Find where the given text appears and provide that cell's center as (x, y) coordinate. 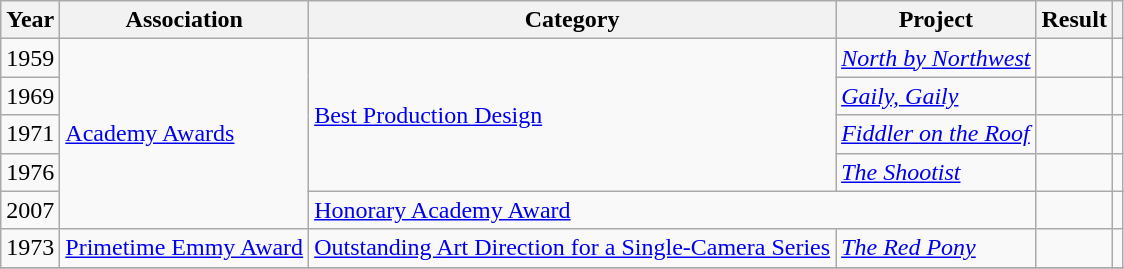
The Red Pony (936, 248)
Honorary Academy Award (672, 210)
Best Production Design (572, 115)
Year (30, 20)
Gaily, Gaily (936, 96)
1976 (30, 172)
1971 (30, 134)
North by Northwest (936, 58)
1969 (30, 96)
Fiddler on the Roof (936, 134)
Primetime Emmy Award (184, 248)
Association (184, 20)
Result (1074, 20)
1959 (30, 58)
Category (572, 20)
Project (936, 20)
Outstanding Art Direction for a Single-Camera Series (572, 248)
1973 (30, 248)
Academy Awards (184, 134)
2007 (30, 210)
The Shootist (936, 172)
